Pinpoint the cell where the given text exists, returning its [X, Y] midpoint coordinate. 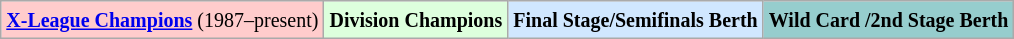
Division Champions [416, 20]
X-League Champions (1987–present) [162, 20]
Final Stage/Semifinals Berth [636, 20]
Wild Card /2nd Stage Berth [888, 20]
